Scan for the cell matching the given text and deliver its (x, y) coordinate at center. 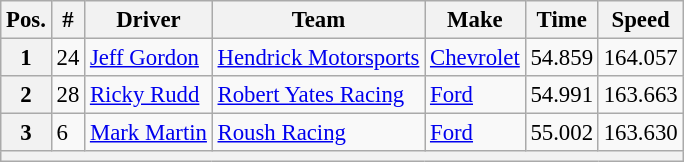
54.991 (562, 95)
Speed (640, 20)
164.057 (640, 58)
Hendrick Motorsports (318, 58)
Make (475, 20)
163.663 (640, 95)
28 (68, 95)
Driver (149, 20)
Mark Martin (149, 133)
Roush Racing (318, 133)
Time (562, 20)
54.859 (562, 58)
1 (26, 58)
24 (68, 58)
# (68, 20)
Pos. (26, 20)
55.002 (562, 133)
6 (68, 133)
3 (26, 133)
163.630 (640, 133)
Chevrolet (475, 58)
2 (26, 95)
Robert Yates Racing (318, 95)
Ricky Rudd (149, 95)
Jeff Gordon (149, 58)
Team (318, 20)
